Find where the given text appears and provide that cell's center as (X, Y) coordinate. 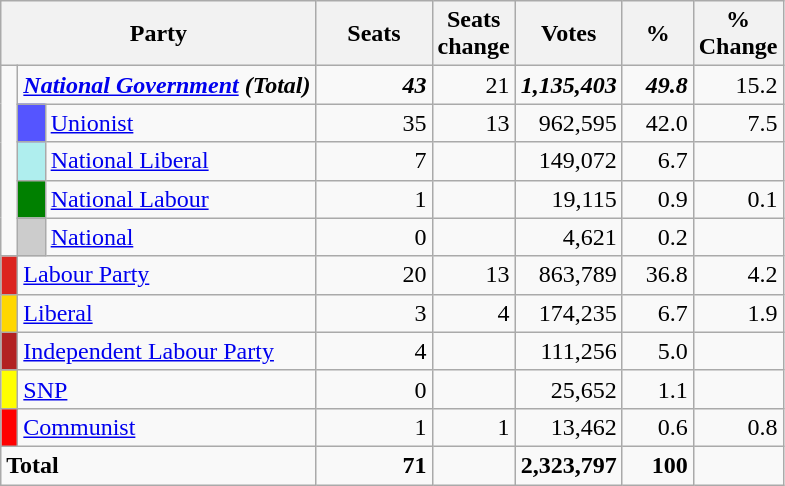
Votes (568, 34)
0.2 (658, 237)
7 (374, 161)
Seats change (474, 34)
% Change (738, 34)
0.9 (658, 199)
National Liberal (180, 161)
Independent Labour Party (167, 351)
3 (374, 313)
1,135,403 (568, 85)
Seats (374, 34)
71 (374, 465)
36.8 (658, 275)
0.8 (738, 427)
19,115 (568, 199)
25,652 (568, 389)
43 (374, 85)
% (658, 34)
962,595 (568, 123)
20 (374, 275)
21 (474, 85)
111,256 (568, 351)
Liberal (167, 313)
Total (158, 465)
Labour Party (167, 275)
49.8 (658, 85)
4,621 (568, 237)
National (180, 237)
35 (374, 123)
5.0 (658, 351)
13,462 (568, 427)
Communist (167, 427)
National Government (Total) (167, 85)
100 (658, 465)
1.1 (658, 389)
0.1 (738, 199)
863,789 (568, 275)
1.9 (738, 313)
Party (158, 34)
15.2 (738, 85)
Unionist (180, 123)
149,072 (568, 161)
174,235 (568, 313)
7.5 (738, 123)
42.0 (658, 123)
0.6 (658, 427)
2,323,797 (568, 465)
SNP (167, 389)
National Labour (180, 199)
4.2 (738, 275)
